Detect which cell encompasses the target text, then output its [x, y] center coordinate. 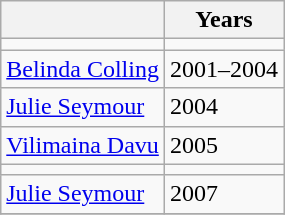
2005 [224, 145]
Belinda Colling [83, 69]
Vilimaina Davu [83, 145]
Years [224, 20]
2004 [224, 107]
2001–2004 [224, 69]
2007 [224, 194]
